Provide the (x, y) coordinate of the cell's center where the given text is located.  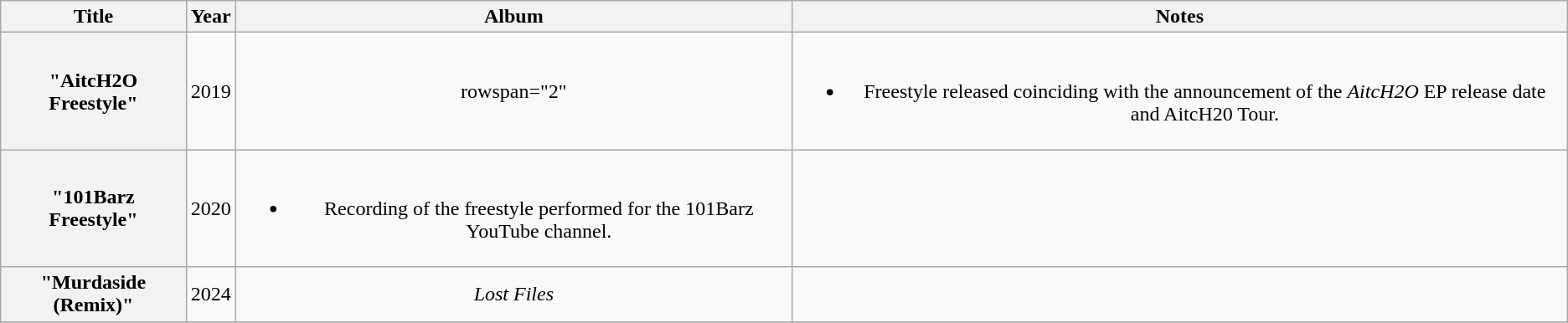
"101Barz Freestyle" (94, 208)
rowspan="2" (513, 91)
Year (211, 17)
Notes (1179, 17)
"Murdaside (Remix)" (94, 295)
Album (513, 17)
2024 (211, 295)
Recording of the freestyle performed for the 101Barz YouTube channel. (513, 208)
"AitcH2O Freestyle" (94, 91)
2020 (211, 208)
Freestyle released coinciding with the announcement of the AitcH2O EP release date and AitcH20 Tour. (1179, 91)
Title (94, 17)
2019 (211, 91)
Lost Files (513, 295)
